Pinpoint the cell where the given text exists, returning its [X, Y] midpoint coordinate. 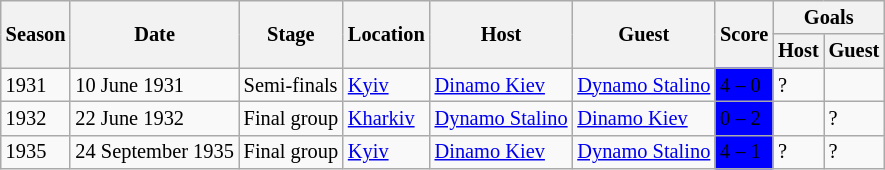
Season [36, 34]
24 September 1935 [154, 152]
4 – 0 [744, 85]
Score [744, 34]
4 – 1 [744, 152]
0 – 2 [744, 118]
Semi-finals [291, 85]
1932 [36, 118]
Goals [828, 17]
10 June 1931 [154, 85]
22 June 1932 [154, 118]
1931 [36, 85]
Kharkiv [386, 118]
Stage [291, 34]
Date [154, 34]
Location [386, 34]
1935 [36, 152]
